Find where the given text appears and provide that cell's center as [X, Y] coordinate. 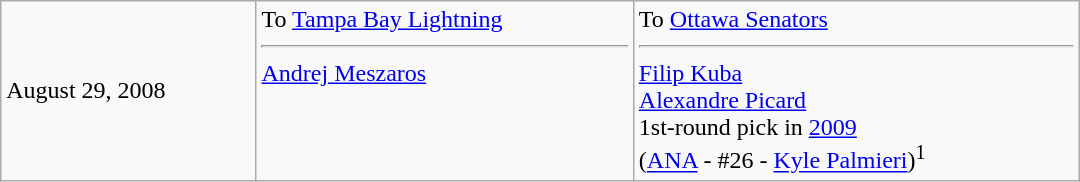
To Ottawa SenatorsFilip KubaAlexandre Picard1st-round pick in 2009(ANA - #26 - Kyle Palmieri)1 [856, 91]
To Tampa Bay LightningAndrej Meszaros [444, 91]
August 29, 2008 [128, 91]
